Identify which cell holds the provided text, then report its (X, Y) central coordinate. 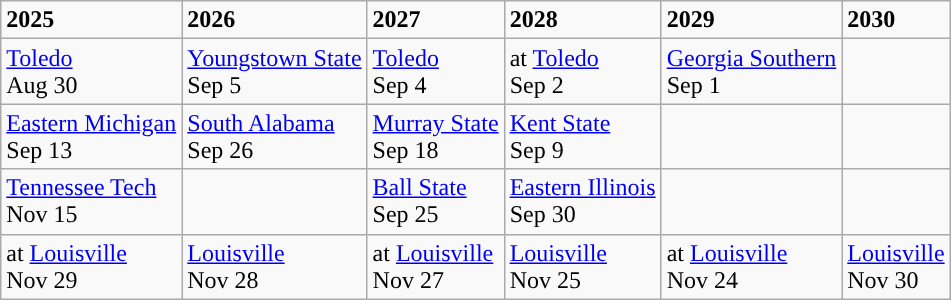
2028 (582, 20)
Youngstown State Sep 5 (274, 72)
at Toledo Sep 2 (582, 72)
Toledo Aug 30 (92, 72)
2030 (896, 20)
Ball State Sep 25 (436, 202)
at Louisville Nov 29 (92, 266)
Louisville Nov 30 (896, 266)
Eastern Michigan Sep 13 (92, 136)
2025 (92, 20)
2026 (274, 20)
at Louisville Nov 27 (436, 266)
Louisville Nov 28 (274, 266)
2029 (752, 20)
Toledo Sep 4 (436, 72)
South Alabama Sep 26 (274, 136)
Murray State Sep 18 (436, 136)
Eastern Illinois Sep 30 (582, 202)
Louisville Nov 25 (582, 266)
Kent State Sep 9 (582, 136)
Georgia Southern Sep 1 (752, 72)
2027 (436, 20)
Tennessee Tech Nov 15 (92, 202)
at Louisville Nov 24 (752, 266)
